From the cell containing the given text, extract its center point as (X, Y) coordinate. 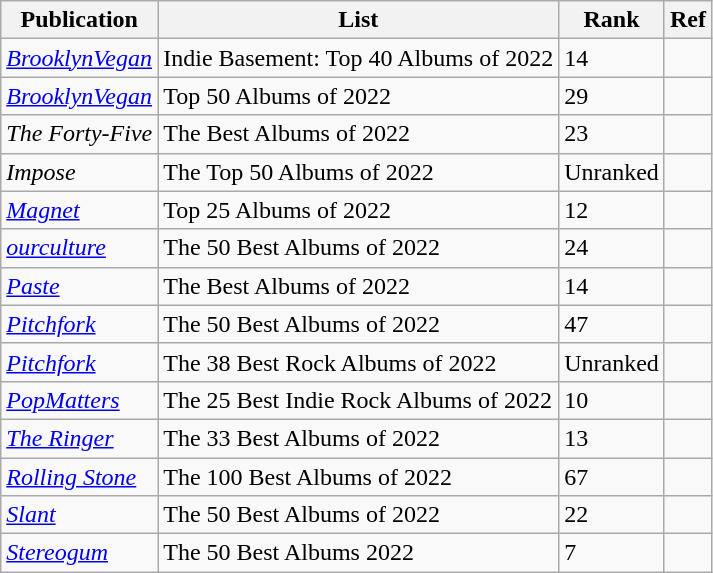
The 33 Best Albums of 2022 (358, 438)
The Forty-Five (80, 134)
ourculture (80, 248)
13 (612, 438)
Publication (80, 20)
10 (612, 400)
Indie Basement: Top 40 Albums of 2022 (358, 58)
Rank (612, 20)
Magnet (80, 210)
47 (612, 324)
PopMatters (80, 400)
Top 25 Albums of 2022 (358, 210)
24 (612, 248)
Slant (80, 515)
List (358, 20)
29 (612, 96)
Paste (80, 286)
Rolling Stone (80, 477)
Ref (688, 20)
Impose (80, 172)
12 (612, 210)
23 (612, 134)
7 (612, 553)
67 (612, 477)
Stereogum (80, 553)
The 38 Best Rock Albums of 2022 (358, 362)
The Ringer (80, 438)
Top 50 Albums of 2022 (358, 96)
The 100 Best Albums of 2022 (358, 477)
The Top 50 Albums of 2022 (358, 172)
22 (612, 515)
The 50 Best Albums 2022 (358, 553)
The 25 Best Indie Rock Albums of 2022 (358, 400)
